Return the [X, Y] coordinate for the center point of the cell that contains the specified text.  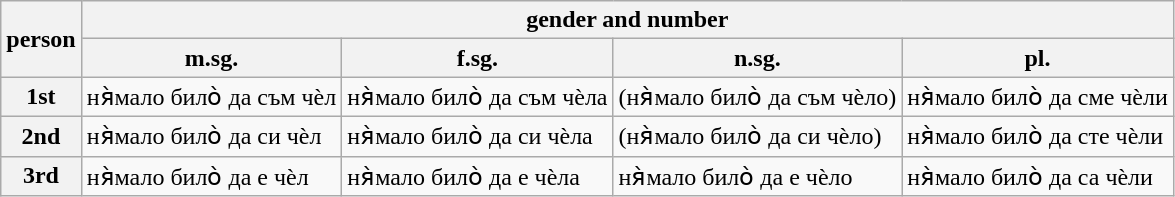
ня̀мало било̀ да съм чѐлa [478, 97]
pl. [1038, 58]
person [41, 39]
1st [41, 97]
ня̀мало било̀ да си чѐлa [478, 136]
m.sg. [212, 58]
gender and number [627, 20]
ня̀мало било̀ да е чѐлo [758, 176]
ня̀мало било̀ да сте чѐли [1038, 136]
ня̀мало било̀ да е чѐл [212, 176]
ня̀мало било̀ да си чѐл [212, 136]
3rd [41, 176]
ня̀мало било̀ да е чѐлa [478, 176]
2nd [41, 136]
n.sg. [758, 58]
ня̀мало било̀ да съм чѐл [212, 97]
ня̀мало било̀ да сме чѐли [1038, 97]
(ня̀мало било̀ да си чѐлo) [758, 136]
ня̀мало било̀ да са чѐли [1038, 176]
(ня̀мало било̀ да съм чѐлo) [758, 97]
f.sg. [478, 58]
